Search for the cell housing the specified text and yield its [X, Y] center coordinate. 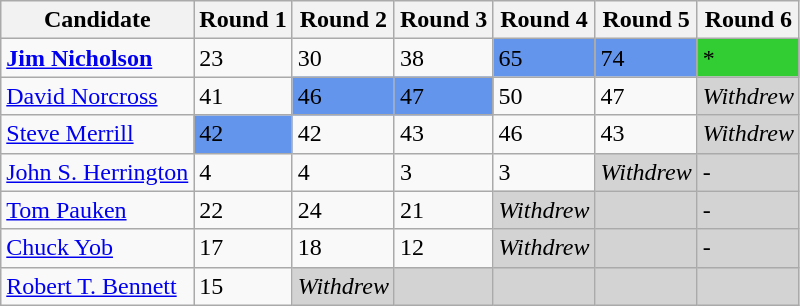
Chuck Yob [98, 248]
Round 3 [443, 20]
21 [443, 210]
John S. Herrington [98, 172]
74 [646, 58]
18 [343, 248]
David Norcross [98, 96]
22 [243, 210]
Round 4 [544, 20]
15 [243, 286]
Round 6 [748, 20]
Steve Merrill [98, 134]
30 [343, 58]
65 [544, 58]
24 [343, 210]
23 [243, 58]
12 [443, 248]
Tom Pauken [98, 210]
Candidate [98, 20]
Round 5 [646, 20]
17 [243, 248]
41 [243, 96]
Robert T. Bennett [98, 286]
Round 1 [243, 20]
Round 2 [343, 20]
38 [443, 58]
* [748, 58]
Jim Nicholson [98, 58]
50 [544, 96]
